Identify which cell holds the provided text, then report its [x, y] central coordinate. 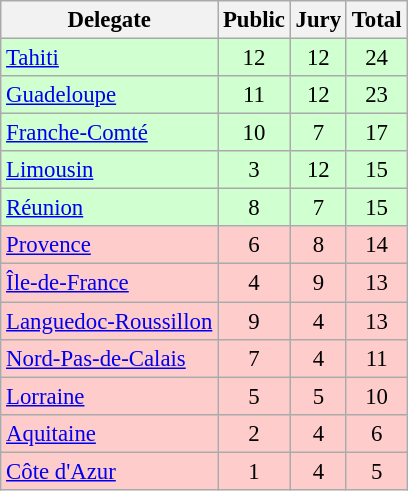
Nord-Pas-de-Calais [110, 358]
Jury [318, 20]
Delegate [110, 20]
Lorraine [110, 396]
17 [376, 133]
Île-de-France [110, 283]
2 [254, 433]
Réunion [110, 208]
Provence [110, 245]
14 [376, 245]
Guadeloupe [110, 95]
Côte d'Azur [110, 471]
24 [376, 58]
1 [254, 471]
Franche-Comté [110, 133]
Tahiti [110, 58]
Aquitaine [110, 433]
Public [254, 20]
Limousin [110, 170]
Languedoc-Roussillon [110, 321]
Total [376, 20]
3 [254, 170]
23 [376, 95]
